Scan for the cell matching the given text and deliver its [X, Y] coordinate at center. 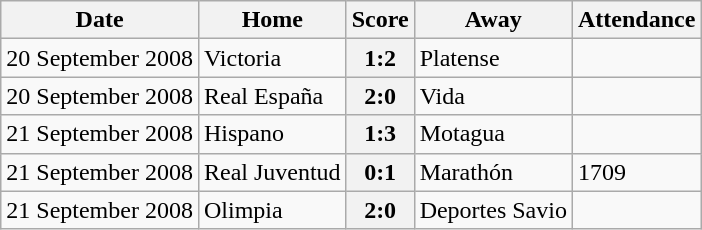
Real Juventud [272, 172]
Hispano [272, 134]
0:1 [380, 172]
Score [380, 20]
Real España [272, 96]
Date [100, 20]
Motagua [493, 134]
Platense [493, 58]
Attendance [636, 20]
Deportes Savio [493, 210]
Olimpia [272, 210]
Marathón [493, 172]
1:2 [380, 58]
1:3 [380, 134]
Home [272, 20]
1709 [636, 172]
Victoria [272, 58]
Vida [493, 96]
Away [493, 20]
